Return the (x, y) coordinate for the center point of the cell that contains the specified text.  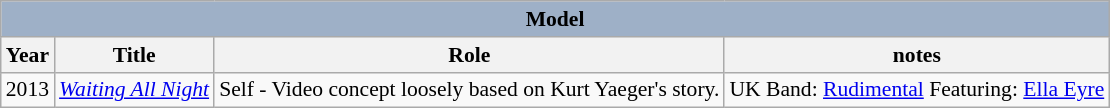
UK Band: Rudimental Featuring: Ella Eyre (916, 90)
Year (28, 55)
Self - Video concept loosely based on Kurt Yaeger's story. (469, 90)
Role (469, 55)
Waiting All Night (134, 90)
notes (916, 55)
2013 (28, 90)
Title (134, 55)
Model (556, 19)
